From the cell containing the given text, extract its center point as [x, y] coordinate. 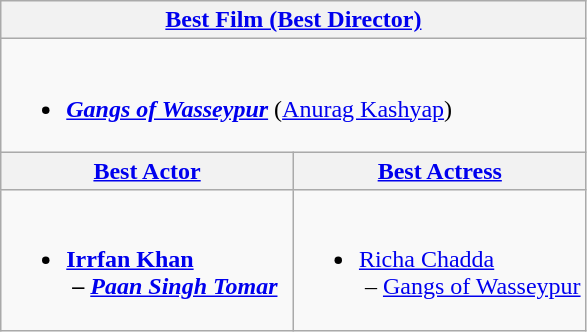
Gangs of Wasseypur (Anurag Kashyap) [294, 96]
Irrfan Khan – Paan Singh Tomar [148, 260]
Best Actor [148, 171]
Best Film (Best Director) [294, 20]
Best Actress [440, 171]
Richa Chadda – Gangs of Wasseypur [440, 260]
